Search for the cell housing the specified text and yield its (x, y) center coordinate. 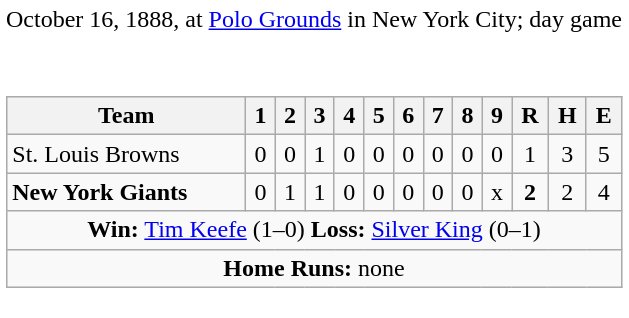
x (497, 192)
Home Runs: none (314, 268)
October 16, 1888, at Polo Grounds in New York City; day game (314, 20)
7 (438, 116)
New York Giants (126, 192)
H (567, 116)
6 (408, 116)
Team (126, 116)
R (530, 116)
9 (497, 116)
St. Louis Browns (126, 154)
Win: Tim Keefe (1–0) Loss: Silver King (0–1) (314, 230)
E (604, 116)
8 (468, 116)
